From the cell containing the given text, extract its center point as (x, y) coordinate. 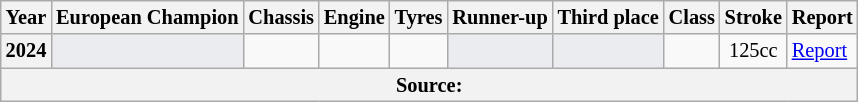
2024 (26, 51)
Year (26, 17)
125cc (754, 51)
Class (692, 17)
Tyres (419, 17)
Engine (354, 17)
Stroke (754, 17)
Chassis (280, 17)
European Champion (147, 17)
Runner-up (500, 17)
Third place (608, 17)
Source: (430, 85)
